For the text-containing cell, return its midpoint in [X, Y] coordinate format. 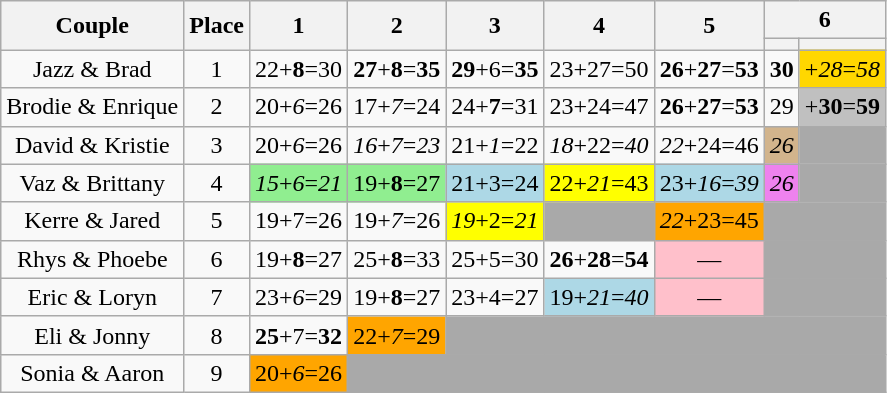
Place [217, 26]
23+4=27 [495, 297]
24+7=31 [495, 107]
15+6=21 [298, 183]
+30=59 [842, 107]
18+22=40 [599, 145]
26+28=54 [599, 259]
30 [782, 69]
Eli & Jonny [92, 335]
21+3=24 [495, 183]
22+7=29 [397, 335]
23+6=29 [298, 297]
25+8=33 [397, 259]
Sonia & Aaron [92, 373]
17+7=24 [397, 107]
22+21=43 [599, 183]
29 [782, 107]
Jazz & Brad [92, 69]
22+8=30 [298, 69]
Vaz & Brittany [92, 183]
22+24=46 [709, 145]
8 [217, 335]
7 [217, 297]
25+5=30 [495, 259]
21+1=22 [495, 145]
23+16=39 [709, 183]
19+2=21 [495, 221]
23+24=47 [599, 107]
+28=58 [842, 69]
27+8=35 [397, 69]
Couple [92, 26]
Brodie & Enrique [92, 107]
Eric & Loryn [92, 297]
25+7=32 [298, 335]
23+27=50 [599, 69]
16+7=23 [397, 145]
Kerre & Jared [92, 221]
19+21=40 [599, 297]
Rhys & Phoebe [92, 259]
22+23=45 [709, 221]
29+6=35 [495, 69]
9 [217, 373]
David & Kristie [92, 145]
